Return (x, y) of the center of cell containing provided text 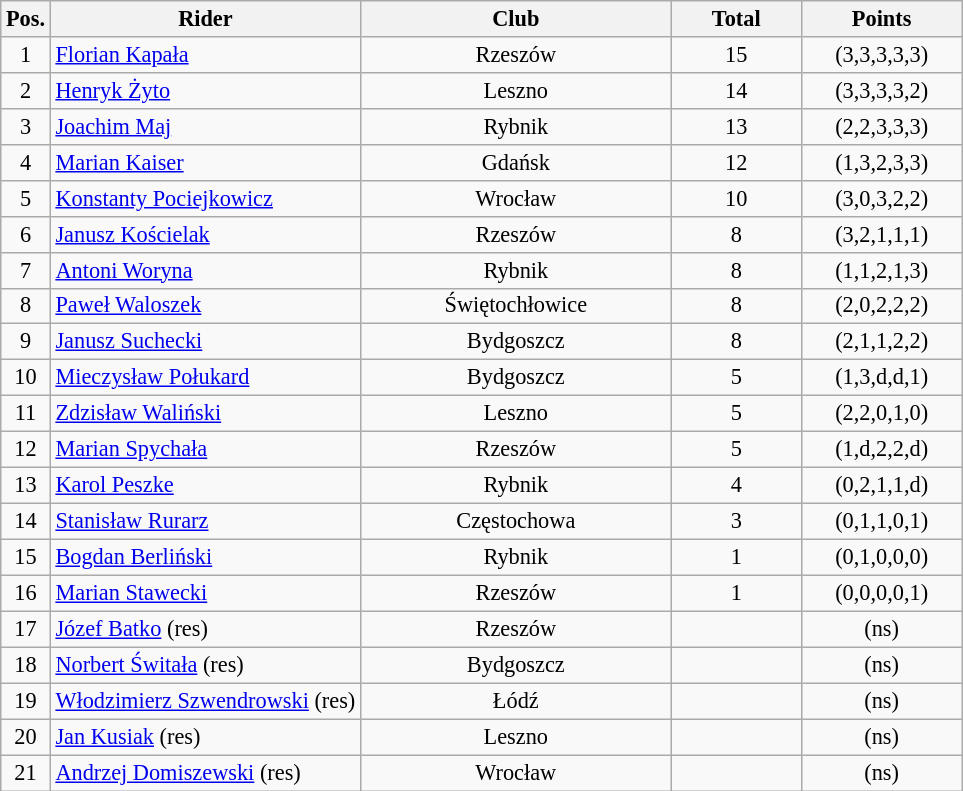
(2,1,1,2,2) (881, 342)
Henryk Żyto (205, 90)
Janusz Kościelak (205, 234)
16 (26, 593)
Bogdan Berliński (205, 557)
Pos. (26, 19)
(3,3,3,3,3) (881, 55)
Florian Kapała (205, 55)
6 (26, 234)
(2,2,0,1,0) (881, 414)
Gdańsk (516, 162)
Norbert Świtała (res) (205, 665)
(0,1,0,0,0) (881, 557)
18 (26, 665)
(3,2,1,1,1) (881, 234)
(0,0,0,0,1) (881, 593)
(3,0,3,2,2) (881, 198)
7 (26, 270)
(3,3,3,3,2) (881, 90)
Marian Spychała (205, 450)
Włodzimierz Szwendrowski (res) (205, 701)
(1,d,2,2,d) (881, 450)
Stanisław Rurarz (205, 521)
Częstochowa (516, 521)
Jan Kusiak (res) (205, 737)
17 (26, 629)
21 (26, 773)
Janusz Suchecki (205, 342)
Total (736, 19)
Andrzej Domiszewski (res) (205, 773)
19 (26, 701)
20 (26, 737)
(2,0,2,2,2) (881, 306)
Mieczysław Połukard (205, 378)
Józef Batko (res) (205, 629)
(1,3,d,d,1) (881, 378)
(0,2,1,1,d) (881, 485)
Rider (205, 19)
9 (26, 342)
Karol Peszke (205, 485)
(1,3,2,3,3) (881, 162)
Konstanty Pociejkowicz (205, 198)
Zdzisław Waliński (205, 414)
Points (881, 19)
(2,2,3,3,3) (881, 126)
Antoni Woryna (205, 270)
Joachim Maj (205, 126)
Marian Stawecki (205, 593)
11 (26, 414)
Paweł Waloszek (205, 306)
Świętochłowice (516, 306)
(1,1,2,1,3) (881, 270)
2 (26, 90)
(0,1,1,0,1) (881, 521)
Marian Kaiser (205, 162)
Club (516, 19)
Łódź (516, 701)
